Locate the cell with the specified text and output its [X, Y] center coordinate. 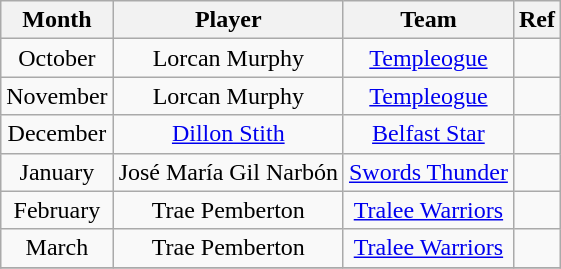
February [57, 210]
Player [228, 20]
Dillon Stith [228, 134]
Belfast Star [428, 134]
October [57, 58]
March [57, 248]
Month [57, 20]
Ref [536, 20]
December [57, 134]
January [57, 172]
José María Gil Narbón [228, 172]
Team [428, 20]
November [57, 96]
Swords Thunder [428, 172]
